Identify which cell holds the provided text, then report its [X, Y] central coordinate. 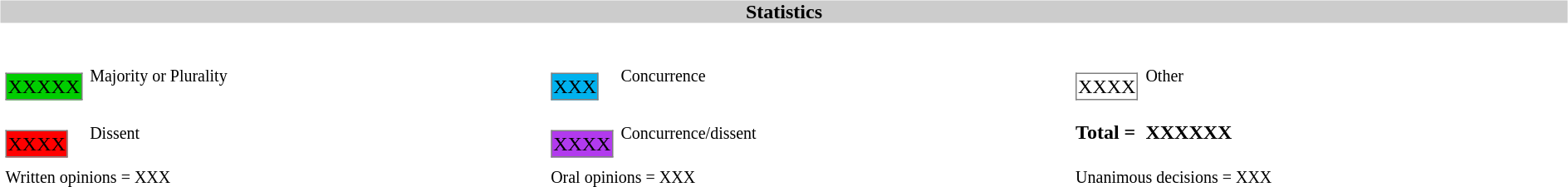
XXXXXX [1354, 132]
Other [1354, 76]
Dissent [316, 132]
Majority or Plurality [316, 76]
Concurrence [844, 76]
Total = [1106, 132]
Statistics [784, 12]
Concurrence/dissent [844, 132]
